For the text-containing cell, return its midpoint in [X, Y] coordinate format. 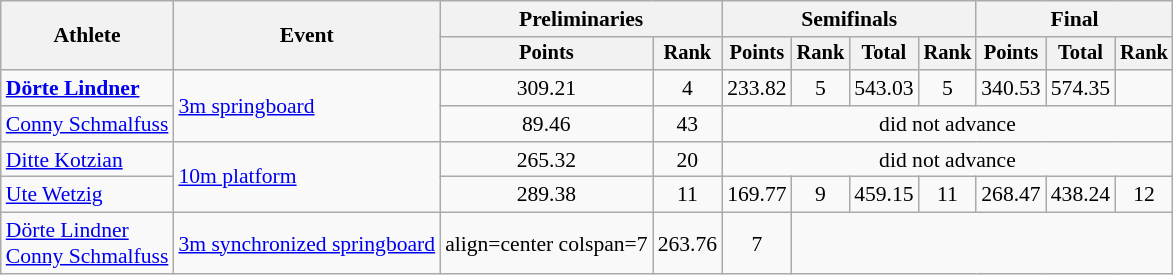
233.82 [756, 88]
Athlete [88, 36]
Dörte Lindner [88, 88]
89.46 [546, 124]
Preliminaries [581, 19]
263.76 [688, 244]
9 [821, 195]
10m platform [306, 178]
4 [688, 88]
543.03 [884, 88]
Semifinals [849, 19]
268.47 [1010, 195]
Conny Schmalfuss [88, 124]
459.15 [884, 195]
309.21 [546, 88]
20 [688, 160]
12 [1144, 195]
Dörte Lindner Conny Schmalfuss [88, 244]
7 [756, 244]
438.24 [1080, 195]
3m synchronized springboard [306, 244]
align=center colspan=7 [546, 244]
Final [1074, 19]
43 [688, 124]
Ute Wetzig [88, 195]
289.38 [546, 195]
169.77 [756, 195]
574.35 [1080, 88]
3m springboard [306, 106]
Ditte Kotzian [88, 160]
265.32 [546, 160]
Event [306, 36]
340.53 [1010, 88]
